Output the [x, y] coordinate of the center of the cell containing the given text.  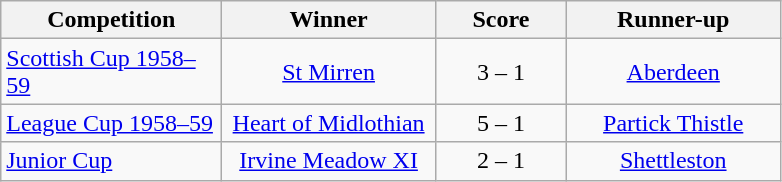
Aberdeen [673, 72]
Irvine Meadow XI [329, 161]
Heart of Midlothian [329, 123]
5 – 1 [500, 123]
Scottish Cup 1958–59 [112, 72]
League Cup 1958–59 [112, 123]
St Mirren [329, 72]
Partick Thistle [673, 123]
3 – 1 [500, 72]
Score [500, 20]
Junior Cup [112, 161]
Winner [329, 20]
Shettleston [673, 161]
Competition [112, 20]
2 – 1 [500, 161]
Runner-up [673, 20]
